From the cell containing the given text, extract its center point as (x, y) coordinate. 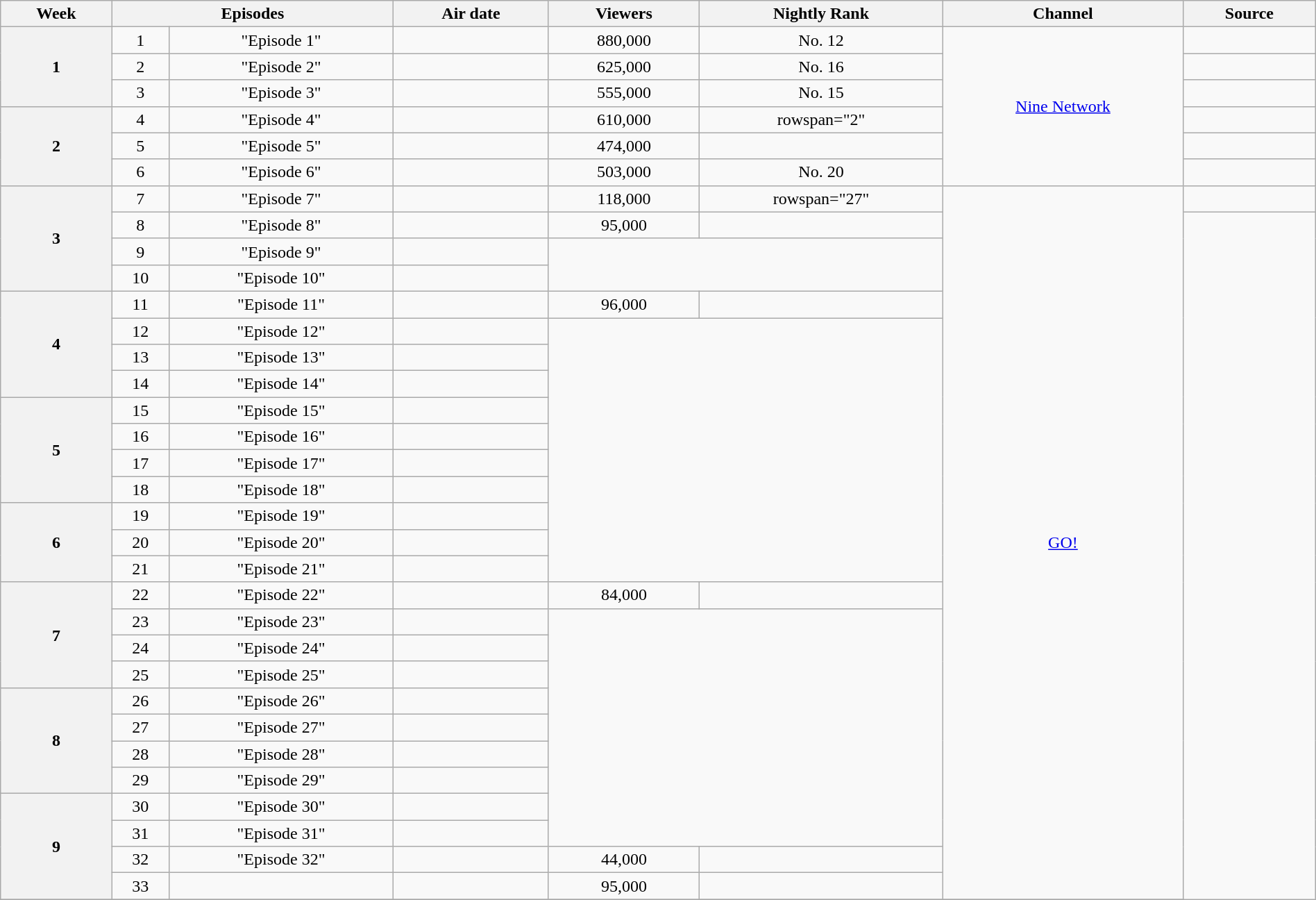
25 (140, 674)
17 (140, 463)
22 (140, 595)
"Episode 22" (280, 595)
"Episode 18" (280, 490)
No. 15 (822, 93)
"Episode 16" (280, 437)
555,000 (624, 93)
"Episode 23" (280, 622)
"Episode 13" (280, 358)
20 (140, 542)
"Episode 31" (280, 833)
No. 12 (822, 40)
"Episode 10" (280, 278)
Source (1249, 14)
"Episode 24" (280, 648)
"Episode 26" (280, 701)
"Episode 14" (280, 384)
"Episode 6" (280, 172)
11 (140, 304)
"Episode 17" (280, 463)
32 (140, 860)
503,000 (624, 172)
"Episode 9" (280, 251)
Nightly Rank (822, 14)
26 (140, 701)
27 (140, 727)
"Episode 28" (280, 753)
29 (140, 781)
"Episode 7" (280, 199)
"Episode 29" (280, 781)
Episodes (253, 14)
30 (140, 807)
No. 16 (822, 67)
118,000 (624, 199)
"Episode 5" (280, 146)
12 (140, 331)
21 (140, 569)
"Episode 8" (280, 225)
44,000 (624, 860)
96,000 (624, 304)
23 (140, 622)
Air date (471, 14)
"Episode 1" (280, 40)
"Episode 27" (280, 727)
880,000 (624, 40)
"Episode 11" (280, 304)
28 (140, 753)
Week (56, 14)
Nine Network (1063, 106)
19 (140, 516)
14 (140, 384)
18 (140, 490)
625,000 (624, 67)
"Episode 30" (280, 807)
Viewers (624, 14)
33 (140, 886)
15 (140, 410)
31 (140, 833)
474,000 (624, 146)
610,000 (624, 119)
10 (140, 278)
"Episode 21" (280, 569)
rowspan="27" (822, 199)
"Episode 20" (280, 542)
rowspan="2" (822, 119)
16 (140, 437)
"Episode 3" (280, 93)
"Episode 19" (280, 516)
GO! (1063, 542)
"Episode 12" (280, 331)
84,000 (624, 595)
"Episode 32" (280, 860)
13 (140, 358)
No. 20 (822, 172)
Channel (1063, 14)
"Episode 4" (280, 119)
"Episode 2" (280, 67)
"Episode 25" (280, 674)
24 (140, 648)
"Episode 15" (280, 410)
